Search for the cell housing the specified text and yield its [x, y] center coordinate. 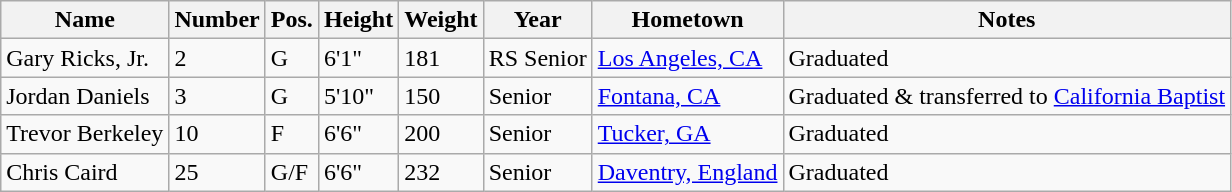
Jordan Daniels [85, 96]
Height [358, 20]
Year [538, 20]
3 [217, 96]
F [292, 134]
Name [85, 20]
G/F [292, 172]
150 [441, 96]
Trevor Berkeley [85, 134]
Hometown [688, 20]
Fontana, CA [688, 96]
232 [441, 172]
6'1" [358, 58]
RS Senior [538, 58]
Graduated & transferred to California Baptist [1007, 96]
5'10" [358, 96]
Tucker, GA [688, 134]
Chris Caird [85, 172]
Pos. [292, 20]
Weight [441, 20]
25 [217, 172]
2 [217, 58]
Number [217, 20]
200 [441, 134]
10 [217, 134]
Daventry, England [688, 172]
Los Angeles, CA [688, 58]
181 [441, 58]
Notes [1007, 20]
Gary Ricks, Jr. [85, 58]
